Capture the cell that displays the provided text and extract its (X, Y) central coordinate. 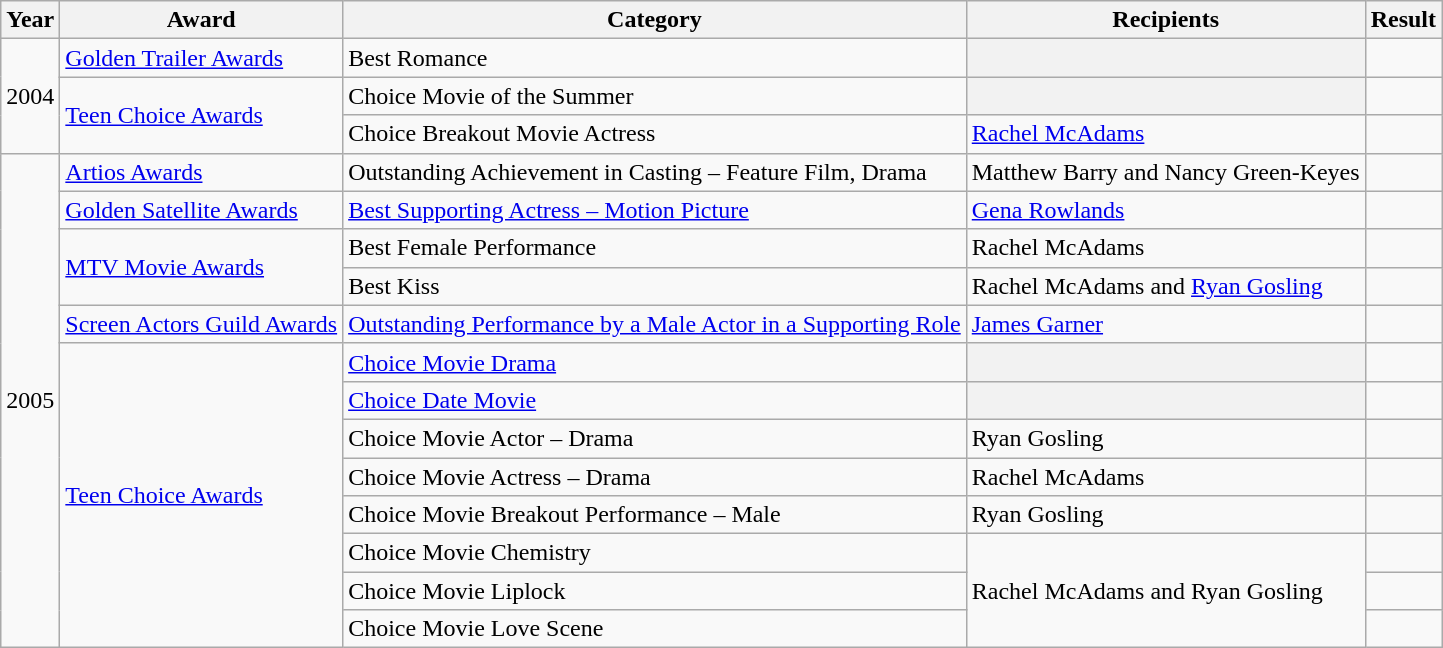
Choice Movie of the Summer (655, 96)
2004 (30, 96)
Choice Breakout Movie Actress (655, 134)
Screen Actors Guild Awards (202, 324)
Matthew Barry and Nancy Green-Keyes (1166, 172)
Choice Movie Liplock (655, 591)
Choice Movie Love Scene (655, 629)
Choice Movie Drama (655, 362)
Category (655, 20)
Choice Movie Chemistry (655, 553)
Artios Awards (202, 172)
Best Female Performance (655, 248)
Choice Movie Breakout Performance – Male (655, 515)
Best Supporting Actress – Motion Picture (655, 210)
Choice Movie Actress – Drama (655, 477)
Choice Date Movie (655, 400)
Recipients (1166, 20)
Result (1403, 20)
Year (30, 20)
James Garner (1166, 324)
Award (202, 20)
Golden Satellite Awards (202, 210)
Outstanding Performance by a Male Actor in a Supporting Role (655, 324)
Best Romance (655, 58)
Golden Trailer Awards (202, 58)
Best Kiss (655, 286)
2005 (30, 400)
Gena Rowlands (1166, 210)
MTV Movie Awards (202, 267)
Outstanding Achievement in Casting – Feature Film, Drama (655, 172)
Choice Movie Actor – Drama (655, 438)
